Search for the cell housing the specified text and yield its [x, y] center coordinate. 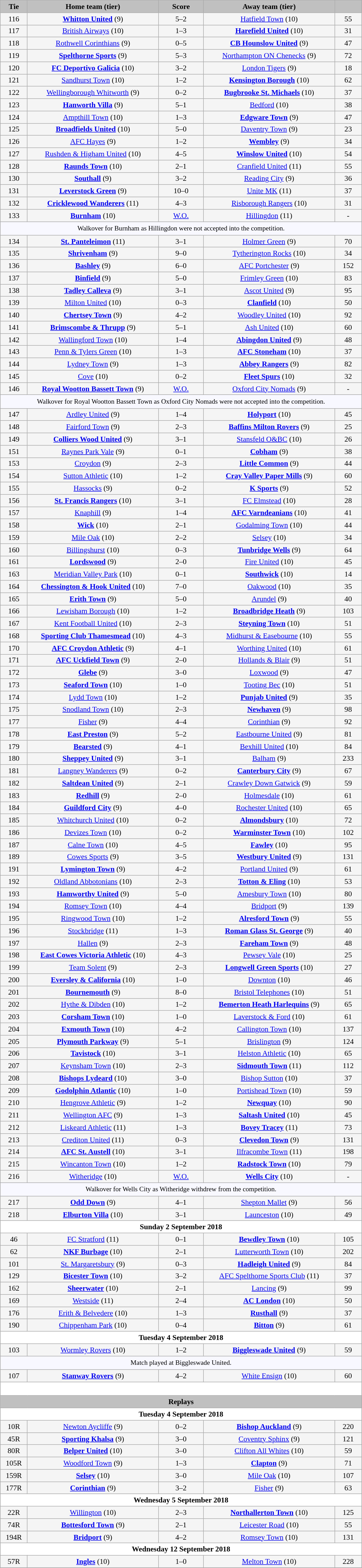
201 [14, 992]
Hillingdon (11) [269, 216]
Cranfield United (11) [269, 166]
AFC Uckfield Town (9) [93, 660]
151 [14, 452]
Royal Wootton Bassett Town (9) [93, 389]
228 [348, 1562]
Westside (11) [93, 1301]
Oxford City Nomads (9) [269, 389]
Hamworthy United (9) [93, 894]
Edgware Town (9) [269, 117]
159R [14, 1476]
101 [14, 1264]
Bashley (9) [93, 266]
195 [14, 919]
170 [14, 648]
173 [14, 685]
Odd Down (9) [93, 1203]
Bristol Telephones (10) [269, 992]
105R [14, 1463]
54 [348, 154]
Hanworth Villa (9) [93, 105]
Wembley (9) [269, 142]
2–4 [181, 1301]
67 [348, 771]
Crawley Down Gatwick (9) [269, 783]
Sutton Athletic (10) [93, 476]
179 [14, 747]
Croydon (9) [93, 464]
169 [14, 1301]
Broadbridge Heath (9) [269, 611]
Spelthorne Sports (9) [93, 56]
Totton & Eling (10) [269, 882]
10–0 [181, 191]
Wormley Rovers (10) [93, 1350]
0–4 [181, 1325]
74R [14, 1525]
126 [14, 142]
36 [348, 179]
122 [14, 93]
Binfield (9) [93, 278]
CB Hounslow United (9) [269, 43]
80 [348, 894]
Bexhill United (10) [269, 747]
Bedford (10) [269, 105]
180 [14, 759]
Downton (10) [269, 980]
196 [14, 931]
Godalming Town (10) [269, 525]
Holmer Green (9) [269, 241]
175 [14, 710]
Colliers Wood United (9) [93, 439]
Bugbrooke St. Michaels (10) [269, 93]
127 [14, 154]
FC Stratford (11) [93, 1239]
81 [348, 734]
Sporting Khalsa (9) [93, 1439]
57R [14, 1562]
Cricklewood Wanderers (11) [93, 203]
Walkover for Wells City as Witheridge withdrew from the competition. [181, 1190]
Wellingborough Whitworth (9) [93, 93]
Raynes Park Vale (9) [93, 452]
174 [14, 697]
154 [14, 476]
158 [14, 525]
90 [348, 1103]
220 [348, 1427]
Warminster Town (10) [269, 832]
Meridian Valley Park (10) [93, 574]
41 [348, 513]
6–0 [181, 266]
28 [348, 501]
197 [14, 943]
Helston Athletic (10) [269, 1054]
98 [348, 710]
Canterbury City (9) [269, 771]
73 [348, 1127]
82 [348, 364]
Cray Valley Paper Mills (9) [269, 476]
10R [14, 1427]
K Sports (9) [269, 489]
Ilfracombe Town (11) [269, 1152]
159 [14, 538]
167 [14, 624]
23 [348, 129]
Rothwell Corinthians (9) [93, 43]
Arundel (9) [269, 599]
Westbury United (9) [269, 857]
Reading City (9) [269, 179]
119 [14, 56]
Tadley Calleva (9) [93, 290]
147 [14, 415]
157 [14, 513]
Wellington AFC (9) [93, 1115]
Southwick (10) [269, 574]
Tunbridge Wells (9) [269, 550]
187 [14, 845]
St. Francis Rangers (10) [93, 501]
East Cowes Victoria Athletic (10) [93, 955]
178 [14, 734]
136 [14, 266]
Milton United (10) [93, 303]
FC Elmstead (10) [269, 501]
129 [14, 1276]
Hengrove Athletic (9) [93, 1103]
Shrivenham (9) [93, 254]
Woodley United (10) [269, 315]
164 [14, 587]
Laverstock & Ford (10) [269, 1017]
Cowes Sports (9) [93, 857]
Glebe (9) [93, 673]
211 [14, 1115]
Lordswood (9) [93, 562]
AFC Hayes (9) [93, 142]
63 [348, 1488]
112 [348, 1066]
18 [348, 68]
Cobham (9) [269, 452]
Brislington (9) [269, 1042]
105 [348, 1239]
AFC Croydon Athletic (9) [93, 648]
Lewisham Borough (10) [93, 611]
208 [14, 1078]
Fire United (10) [269, 562]
Witheridge (10) [93, 1177]
AFC Portchester (9) [269, 266]
Leverstock Green (9) [93, 191]
Erith & Belvedere (10) [93, 1313]
Fairford Town (9) [93, 427]
26 [348, 439]
Coventry Sphinx (9) [269, 1439]
215 [14, 1164]
Erith Town (9) [93, 599]
117 [14, 31]
Hollands & Blair (9) [269, 660]
Baffins Milton Rovers (9) [269, 427]
Punjab United (9) [269, 697]
Ingles (10) [93, 1562]
130 [14, 179]
32 [348, 377]
Away team (tier) [269, 7]
Snodland Town (10) [93, 710]
Winslow United (10) [269, 154]
163 [14, 574]
Sporting Club Thamesmead (10) [93, 636]
Lydney Town (9) [93, 364]
203 [14, 1017]
Clanfield (10) [269, 303]
2–2 [181, 538]
Hatfield Town (10) [269, 19]
Whitchurch United (10) [93, 820]
Rochester United (10) [269, 808]
Abingdon United (9) [269, 340]
Willington (10) [93, 1512]
Melton Town (10) [269, 1562]
Bishop Sutton (10) [269, 1078]
193 [14, 894]
Clapton (9) [269, 1463]
Saltash United (10) [269, 1115]
Saltdean United (9) [93, 783]
206 [14, 1054]
British Airways (10) [93, 31]
Newhaven (9) [269, 710]
Ardley United (9) [93, 415]
Newquay (10) [269, 1103]
Tavistock (10) [93, 1054]
Pewsey Vale (10) [269, 955]
FC Deportivo Galicia (10) [93, 68]
166 [14, 611]
185 [14, 820]
Sheerwater (10) [93, 1289]
Stanway Rovers (9) [93, 1376]
Portishead Town (10) [269, 1091]
212 [14, 1127]
Clevedon Town (9) [269, 1140]
Exmouth Town (10) [93, 1029]
4–0 [181, 808]
Knaphill (9) [93, 513]
70 [348, 241]
Hassocks (9) [93, 489]
Launceston (10) [269, 1215]
Daventry Town (9) [269, 129]
102 [348, 832]
217 [14, 1203]
Cove (10) [93, 377]
Worthing United (10) [269, 648]
Wallingford Town (10) [93, 340]
153 [14, 464]
116 [14, 19]
Redhill (9) [93, 796]
Elburton Villa (10) [93, 1215]
Radstock Town (10) [269, 1164]
45R [14, 1439]
AFC Stoneham (10) [269, 352]
Rusthall (9) [269, 1313]
Balham (9) [269, 759]
Ringwood Town (10) [93, 919]
216 [14, 1177]
Longwell Green Sports (10) [269, 968]
148 [14, 427]
194 [14, 906]
St. Panteleimon (11) [93, 241]
Corsham Town (10) [93, 1017]
204 [14, 1029]
Fawley (10) [269, 845]
8–0 [181, 992]
Callington Town (10) [269, 1029]
Bishops Lydeard (10) [93, 1078]
205 [14, 1042]
Lymington Town (9) [93, 869]
213 [14, 1140]
Hythe & Dibden (10) [93, 1005]
165 [14, 599]
123 [14, 105]
Alresford Town (9) [269, 919]
Raunds Town (10) [93, 166]
171 [14, 660]
NKF Burbage (10) [93, 1252]
27 [348, 968]
White Ensign (10) [269, 1376]
Broadfields United (10) [93, 129]
Tie [14, 7]
210 [14, 1103]
Tooting Bec (10) [269, 685]
161 [14, 562]
0–5 [181, 43]
Bottesford Town (9) [93, 1525]
Chippenham Park (10) [93, 1325]
Portland United (9) [269, 869]
Walkover for Royal Wootton Bassett Town as Oxford City Nomads were not accepted into the competition. [181, 402]
Bishop Auckland (9) [269, 1427]
56 [348, 1203]
192 [14, 882]
172 [14, 673]
3–5 [181, 857]
Leicester Road (10) [269, 1525]
Sheppey United (9) [93, 759]
St. Margaretsbury (9) [93, 1264]
AFC Spelthorne Sports Club (11) [269, 1276]
Roman Glass St. George (9) [269, 931]
99 [348, 1289]
Newton Aycliffe (9) [93, 1427]
Home team (tier) [93, 7]
Wincanton Town (10) [93, 1164]
Seaford Town (10) [93, 685]
Billingshurst (10) [93, 550]
140 [14, 315]
Team Solent (9) [93, 968]
194R [14, 1537]
AC London (10) [269, 1301]
Sidmouth Town (11) [269, 1066]
Match played at Biggleswade United. [181, 1363]
Bovey Tracey (11) [269, 1127]
146 [14, 389]
Plymouth Parkway (9) [93, 1042]
9–0 [181, 254]
155 [14, 489]
83 [348, 278]
Northallerton Town (10) [269, 1512]
184 [14, 808]
Holyport (10) [269, 415]
Eversley & California (10) [93, 980]
52 [348, 489]
152 [348, 266]
176 [14, 1313]
Tytherington Rocks (10) [269, 254]
Lydd Town (10) [93, 697]
Keynsham Town (10) [93, 1066]
Bournemouth (9) [93, 992]
Northampton ON Chenecks (9) [269, 56]
191 [14, 869]
Kensington Borough (10) [269, 80]
199 [14, 968]
Amesbury Town (10) [269, 894]
Almondsbury (10) [269, 820]
Shepton Mallet (9) [269, 1203]
Sandhurst Town (10) [93, 80]
Burnham (10) [93, 216]
Eastbourne United (9) [269, 734]
7–0 [181, 587]
79 [348, 1164]
Loxwood (9) [269, 673]
53 [348, 882]
Score [181, 7]
156 [14, 501]
Hallen (9) [93, 943]
Godolphin Atlantic (10) [93, 1091]
Hadleigh United (9) [269, 1264]
Risborough Rangers (10) [269, 203]
Wednesday 5 September 2018 [181, 1500]
Langney Wanderers (9) [93, 771]
138 [14, 290]
Unite MK (11) [269, 191]
Whitton United (9) [93, 19]
Fareham Town (9) [269, 943]
Steyning Town (10) [269, 624]
Wick (10) [93, 525]
Devizes Town (10) [93, 832]
Rushden & Higham United (10) [93, 154]
Belper United (10) [93, 1451]
160 [14, 550]
Bewdley Town (10) [269, 1239]
Fleet Spurs (10) [269, 377]
London Tigers (9) [269, 68]
71 [348, 1463]
64 [348, 550]
145 [14, 377]
80R [14, 1451]
Woodford Town (9) [93, 1463]
Sunday 2 September 2018 [181, 1227]
Guildford City (9) [93, 808]
168 [14, 636]
Ascot United (9) [269, 290]
120 [14, 68]
189 [14, 857]
Oldland Abbotonians (10) [93, 882]
Ampthill Town (10) [93, 117]
135 [14, 254]
Stansfeld O&BC (10) [269, 439]
214 [14, 1152]
Oakwood (10) [269, 587]
Chertsey Town (9) [93, 315]
133 [14, 216]
AFC St. Austell (10) [93, 1152]
142 [14, 340]
22R [14, 1512]
177 [14, 722]
Chessington & Hook United (10) [93, 587]
AFC Varndeanians (10) [269, 513]
134 [14, 241]
149 [14, 439]
Replays [181, 1402]
49 [348, 1215]
Kent Football United (10) [93, 624]
5–3 [181, 56]
Holmesdale (10) [269, 796]
Harefield United (10) [269, 31]
Bicester Town (10) [93, 1276]
177R [14, 1488]
182 [14, 783]
183 [14, 796]
128 [14, 166]
Penn & Tylers Green (10) [93, 352]
132 [14, 203]
Wells City (10) [269, 1177]
141 [14, 327]
Abbey Rangers (9) [269, 364]
Walkover for Burnham as Hillingdon were not accepted into the competition. [181, 228]
Liskeard Athletic (11) [93, 1127]
East Preston (9) [93, 734]
Calne Town (10) [93, 845]
Ash United (10) [269, 327]
Lancing (9) [269, 1289]
190 [14, 1325]
186 [14, 832]
200 [14, 980]
118 [14, 43]
143 [14, 352]
233 [348, 759]
144 [14, 364]
Clifton All Whites (10) [269, 1451]
Lutterworth Town (10) [269, 1252]
Little Common (9) [269, 464]
207 [14, 1066]
Frimley Green (10) [269, 278]
218 [14, 1215]
181 [14, 771]
Bitton (9) [269, 1325]
Bearsted (9) [93, 747]
Biggleswade United (9) [269, 1350]
Bemerton Heath Harlequins (9) [269, 1005]
Crediton United (11) [93, 1140]
Brimscombe & Thrupp (9) [93, 327]
Stockbridge (11) [93, 931]
162 [14, 1289]
Southall (9) [93, 179]
Wednesday 12 September 2018 [181, 1549]
14 [348, 574]
Midhurst & Easebourne (10) [269, 636]
209 [14, 1091]
